Locate the cell with the specified text and output its (X, Y) center coordinate. 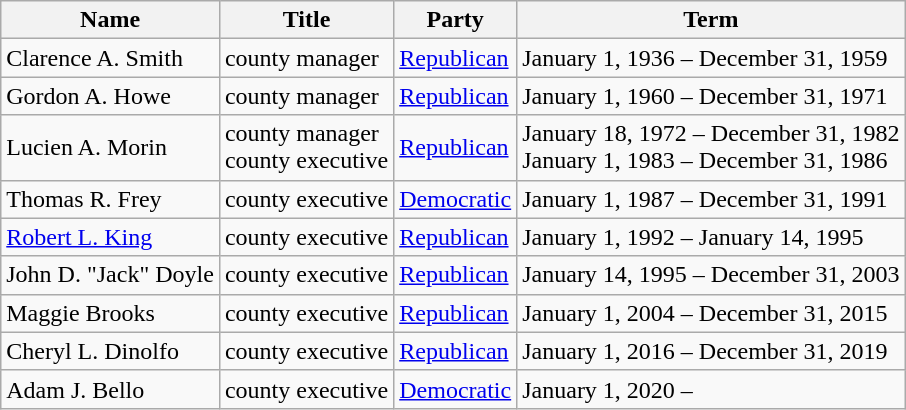
January 14, 1995 – December 31, 2003 (711, 275)
Lucien A. Morin (110, 148)
January 1, 2020 – (711, 389)
January 18, 1972 – December 31, 1982January 1, 1983 – December 31, 1986 (711, 148)
Adam J. Bello (110, 389)
Title (306, 20)
Maggie Brooks (110, 313)
Party (456, 20)
John D. "Jack" Doyle (110, 275)
January 1, 2004 – December 31, 2015 (711, 313)
January 1, 1992 – January 14, 1995 (711, 237)
Robert L. King (110, 237)
Name (110, 20)
Thomas R. Frey (110, 199)
January 1, 1987 – December 31, 1991 (711, 199)
county managercounty executive (306, 148)
January 1, 1960 – December 31, 1971 (711, 96)
January 1, 2016 – December 31, 2019 (711, 351)
Gordon A. Howe (110, 96)
Clarence A. Smith (110, 58)
Cheryl L. Dinolfo (110, 351)
Term (711, 20)
January 1, 1936 – December 31, 1959 (711, 58)
